Scan for the cell matching the given text and deliver its (X, Y) coordinate at center. 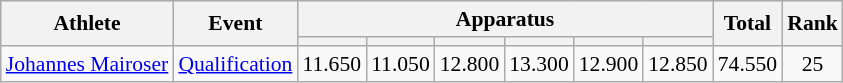
12.800 (470, 64)
13.300 (538, 64)
74.550 (748, 64)
Rank (812, 24)
Johannes Mairoser (88, 64)
Total (748, 24)
11.650 (332, 64)
25 (812, 64)
Apparatus (504, 19)
Event (235, 24)
12.900 (608, 64)
11.050 (400, 64)
12.850 (678, 64)
Qualification (235, 64)
Athlete (88, 24)
